Return (x, y) of the center of cell containing provided text 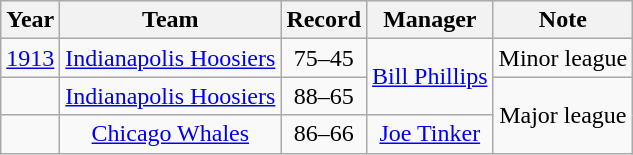
Note (563, 20)
86–66 (324, 134)
Chicago Whales (170, 134)
Team (170, 20)
Record (324, 20)
Manager (430, 20)
Minor league (563, 58)
Joe Tinker (430, 134)
Year (30, 20)
75–45 (324, 58)
Major league (563, 115)
Bill Phillips (430, 77)
1913 (30, 58)
88–65 (324, 96)
